For the text-containing cell, return its midpoint in (X, Y) coordinate format. 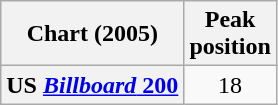
Chart (2005) (92, 34)
Peak position (230, 34)
18 (230, 85)
US Billboard 200 (92, 85)
